Identify which cell holds the provided text, then report its (x, y) central coordinate. 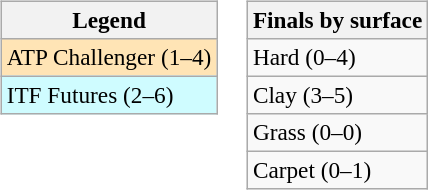
Grass (0–0) (337, 133)
Carpet (0–1) (337, 171)
ATP Challenger (1–4) (108, 57)
Finals by surface (337, 20)
Legend (108, 20)
Hard (0–4) (337, 57)
ITF Futures (2–6) (108, 95)
Clay (3–5) (337, 95)
